Pinpoint the cell where the given text exists, returning its (X, Y) midpoint coordinate. 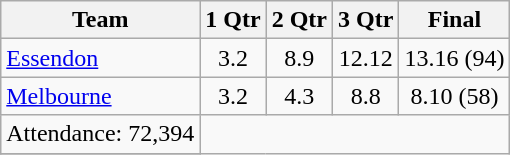
2 Qtr (299, 20)
3 Qtr (366, 20)
13.16 (94) (454, 58)
1 Qtr (233, 20)
Final (454, 20)
8.10 (58) (454, 96)
Team (100, 20)
8.9 (299, 58)
8.8 (366, 96)
4.3 (299, 96)
Essendon (100, 58)
Melbourne (100, 96)
Attendance: 72,394 (100, 134)
12.12 (366, 58)
